Scan for the cell matching the given text and deliver its (X, Y) coordinate at center. 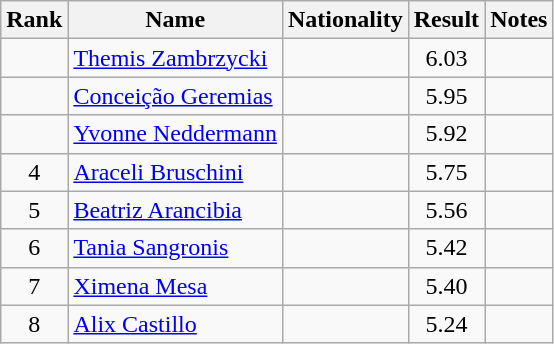
5.92 (446, 134)
Rank (34, 20)
Beatriz Arancibia (176, 210)
5.95 (446, 96)
7 (34, 286)
5.56 (446, 210)
Yvonne Neddermann (176, 134)
5.24 (446, 324)
Tania Sangronis (176, 248)
5.75 (446, 172)
Result (446, 20)
5 (34, 210)
5.40 (446, 286)
Alix Castillo (176, 324)
Nationality (345, 20)
Themis Zambrzycki (176, 58)
Name (176, 20)
Ximena Mesa (176, 286)
6.03 (446, 58)
8 (34, 324)
5.42 (446, 248)
Araceli Bruschini (176, 172)
Conceição Geremias (176, 96)
6 (34, 248)
Notes (519, 20)
4 (34, 172)
